Find where the given text appears and provide that cell's center as (x, y) coordinate. 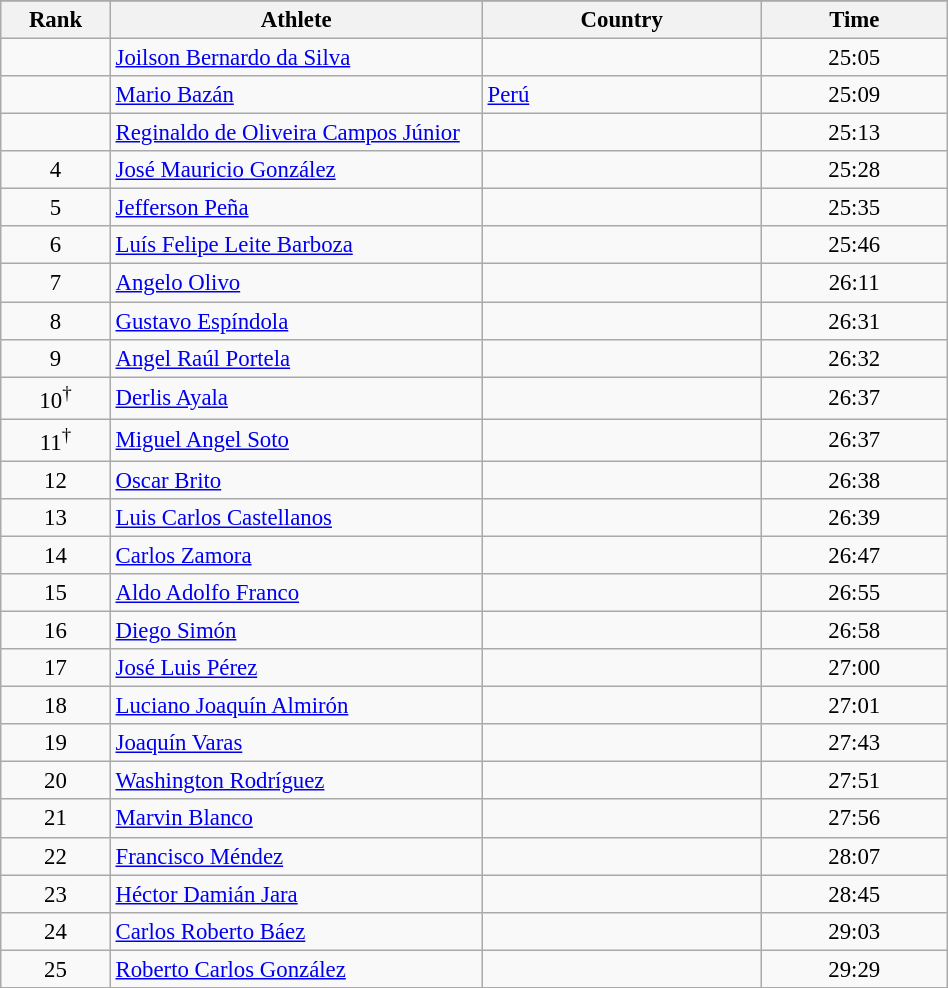
26:31 (854, 321)
26:47 (854, 555)
12 (56, 480)
4 (56, 170)
Miguel Angel Soto (296, 440)
27:43 (854, 743)
29:03 (854, 931)
26:32 (854, 358)
27:56 (854, 819)
14 (56, 555)
Rank (56, 20)
25:05 (854, 58)
9 (56, 358)
29:29 (854, 969)
6 (56, 245)
José Mauricio González (296, 170)
Washington Rodríguez (296, 781)
26:39 (854, 518)
18 (56, 706)
25:35 (854, 208)
Carlos Roberto Báez (296, 931)
10† (56, 398)
Country (622, 20)
25:13 (854, 133)
17 (56, 668)
Luciano Joaquín Almirón (296, 706)
15 (56, 593)
25:46 (854, 245)
23 (56, 894)
26:55 (854, 593)
Reginaldo de Oliveira Campos Júnior (296, 133)
Gustavo Espíndola (296, 321)
Aldo Adolfo Franco (296, 593)
Mario Bazán (296, 95)
Athlete (296, 20)
José Luis Pérez (296, 668)
Francisco Méndez (296, 856)
27:00 (854, 668)
Angelo Olivo (296, 283)
Diego Simón (296, 631)
21 (56, 819)
19 (56, 743)
24 (56, 931)
Time (854, 20)
Luis Carlos Castellanos (296, 518)
27:51 (854, 781)
22 (56, 856)
11† (56, 440)
Luís Felipe Leite Barboza (296, 245)
Marvin Blanco (296, 819)
5 (56, 208)
25:28 (854, 170)
20 (56, 781)
7 (56, 283)
26:11 (854, 283)
Roberto Carlos González (296, 969)
Angel Raúl Portela (296, 358)
28:45 (854, 894)
8 (56, 321)
Joilson Bernardo da Silva (296, 58)
13 (56, 518)
25 (56, 969)
Jefferson Peña (296, 208)
27:01 (854, 706)
Carlos Zamora (296, 555)
16 (56, 631)
Perú (622, 95)
26:58 (854, 631)
Joaquín Varas (296, 743)
Oscar Brito (296, 480)
Héctor Damián Jara (296, 894)
28:07 (854, 856)
26:38 (854, 480)
25:09 (854, 95)
Derlis Ayala (296, 398)
